Pinpoint the cell where the given text exists, returning its (x, y) midpoint coordinate. 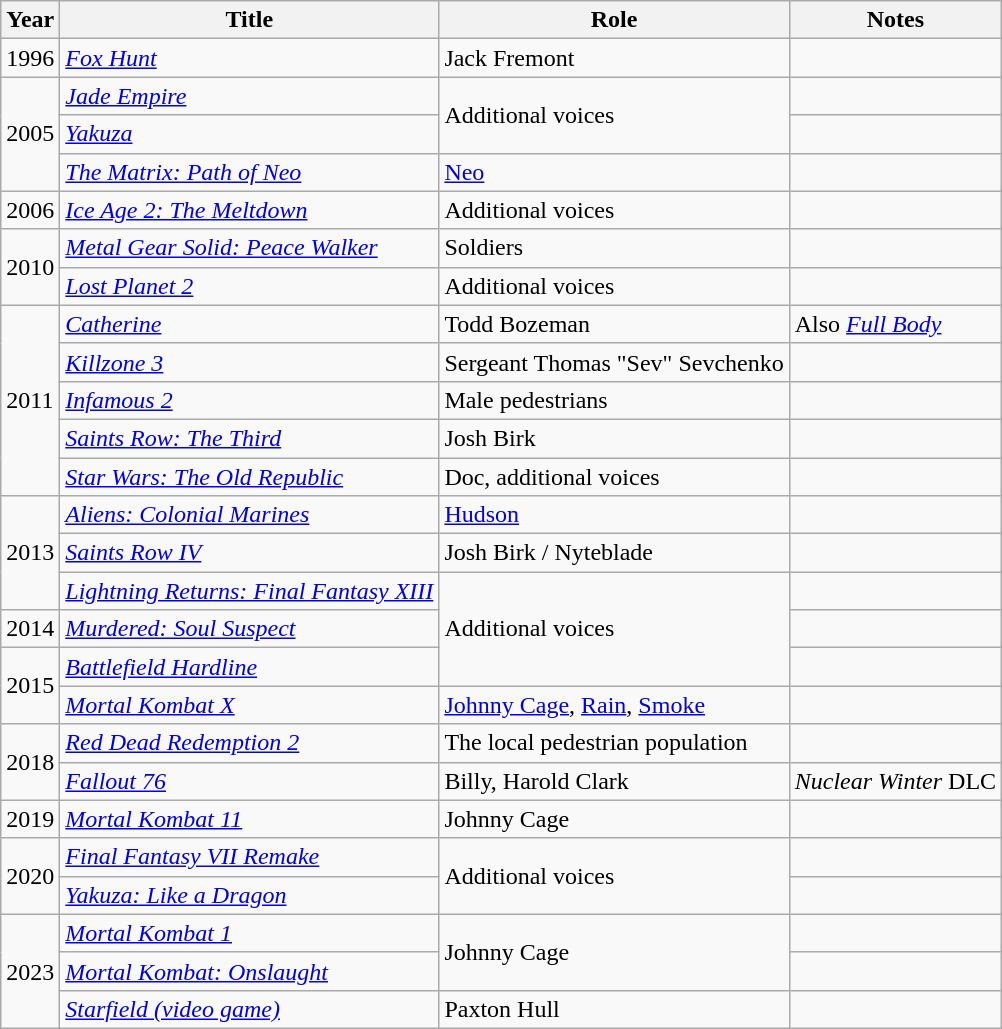
2006 (30, 210)
Red Dead Redemption 2 (250, 743)
Todd Bozeman (614, 324)
Johnny Cage, Rain, Smoke (614, 705)
2015 (30, 686)
Mortal Kombat 11 (250, 819)
Male pedestrians (614, 400)
Year (30, 20)
Hudson (614, 515)
Sergeant Thomas "Sev" Sevchenko (614, 362)
Mortal Kombat 1 (250, 933)
2011 (30, 400)
Catherine (250, 324)
Battlefield Hardline (250, 667)
Doc, additional voices (614, 477)
The Matrix: Path of Neo (250, 172)
Lost Planet 2 (250, 286)
2013 (30, 553)
2014 (30, 629)
1996 (30, 58)
Jack Fremont (614, 58)
Yakuza: Like a Dragon (250, 895)
Starfield (video game) (250, 1009)
Josh Birk / Nyteblade (614, 553)
Infamous 2 (250, 400)
Aliens: Colonial Marines (250, 515)
Metal Gear Solid: Peace Walker (250, 248)
Yakuza (250, 134)
Josh Birk (614, 438)
2010 (30, 267)
2019 (30, 819)
2018 (30, 762)
2020 (30, 876)
2023 (30, 971)
Billy, Harold Clark (614, 781)
Mortal Kombat X (250, 705)
Saints Row IV (250, 553)
Nuclear Winter DLC (895, 781)
Paxton Hull (614, 1009)
The local pedestrian population (614, 743)
Killzone 3 (250, 362)
Fallout 76 (250, 781)
Star Wars: The Old Republic (250, 477)
Murdered: Soul Suspect (250, 629)
Lightning Returns: Final Fantasy XIII (250, 591)
Jade Empire (250, 96)
Final Fantasy VII Remake (250, 857)
Saints Row: The Third (250, 438)
Also Full Body (895, 324)
Role (614, 20)
2005 (30, 134)
Notes (895, 20)
Mortal Kombat: Onslaught (250, 971)
Soldiers (614, 248)
Ice Age 2: The Meltdown (250, 210)
Title (250, 20)
Fox Hunt (250, 58)
Neo (614, 172)
